Find where the given text appears and provide that cell's center as (x, y) coordinate. 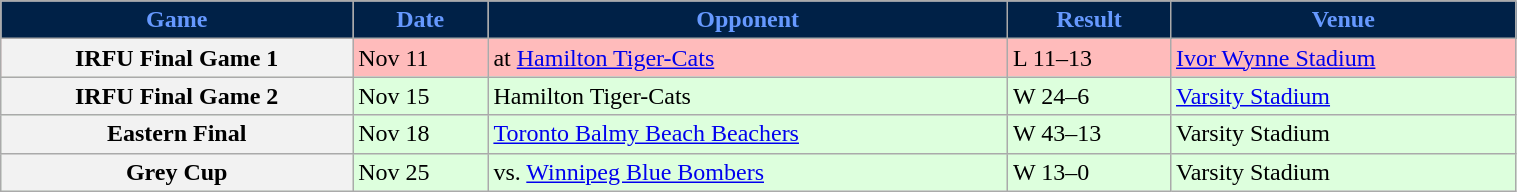
L 11–13 (1090, 58)
vs. Winnipeg Blue Bombers (748, 172)
Nov 25 (420, 172)
IRFU Final Game 2 (177, 96)
Result (1090, 20)
Ivor Wynne Stadium (1343, 58)
Nov 18 (420, 134)
Hamilton Tiger-Cats (748, 96)
Opponent (748, 20)
W 24–6 (1090, 96)
Game (177, 20)
Nov 11 (420, 58)
Toronto Balmy Beach Beachers (748, 134)
Eastern Final (177, 134)
W 43–13 (1090, 134)
Date (420, 20)
W 13–0 (1090, 172)
Nov 15 (420, 96)
Venue (1343, 20)
at Hamilton Tiger-Cats (748, 58)
IRFU Final Game 1 (177, 58)
Grey Cup (177, 172)
